Provide the (x, y) coordinate of the cell's center where the given text is located.  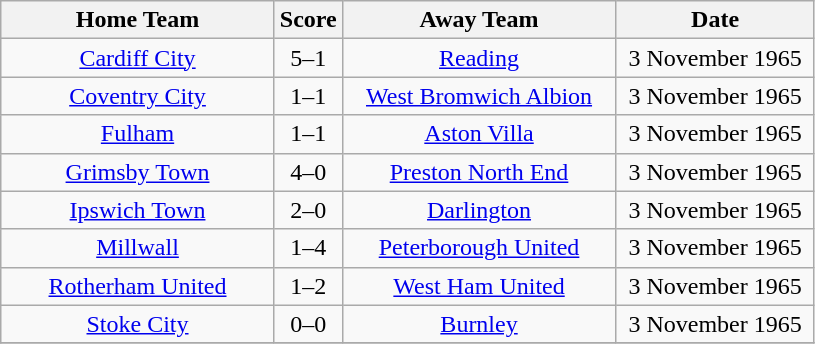
Preston North End (479, 172)
Darlington (479, 210)
2–0 (308, 210)
5–1 (308, 58)
Fulham (138, 134)
West Ham United (479, 286)
Stoke City (138, 324)
Reading (479, 58)
Millwall (138, 248)
West Bromwich Albion (479, 96)
Aston Villa (479, 134)
Ipswich Town (138, 210)
0–0 (308, 324)
1–2 (308, 286)
Home Team (138, 20)
1–4 (308, 248)
Rotherham United (138, 286)
Score (308, 20)
Date (716, 20)
4–0 (308, 172)
Grimsby Town (138, 172)
Peterborough United (479, 248)
Cardiff City (138, 58)
Coventry City (138, 96)
Away Team (479, 20)
Burnley (479, 324)
